Search for the cell housing the specified text and yield its (x, y) center coordinate. 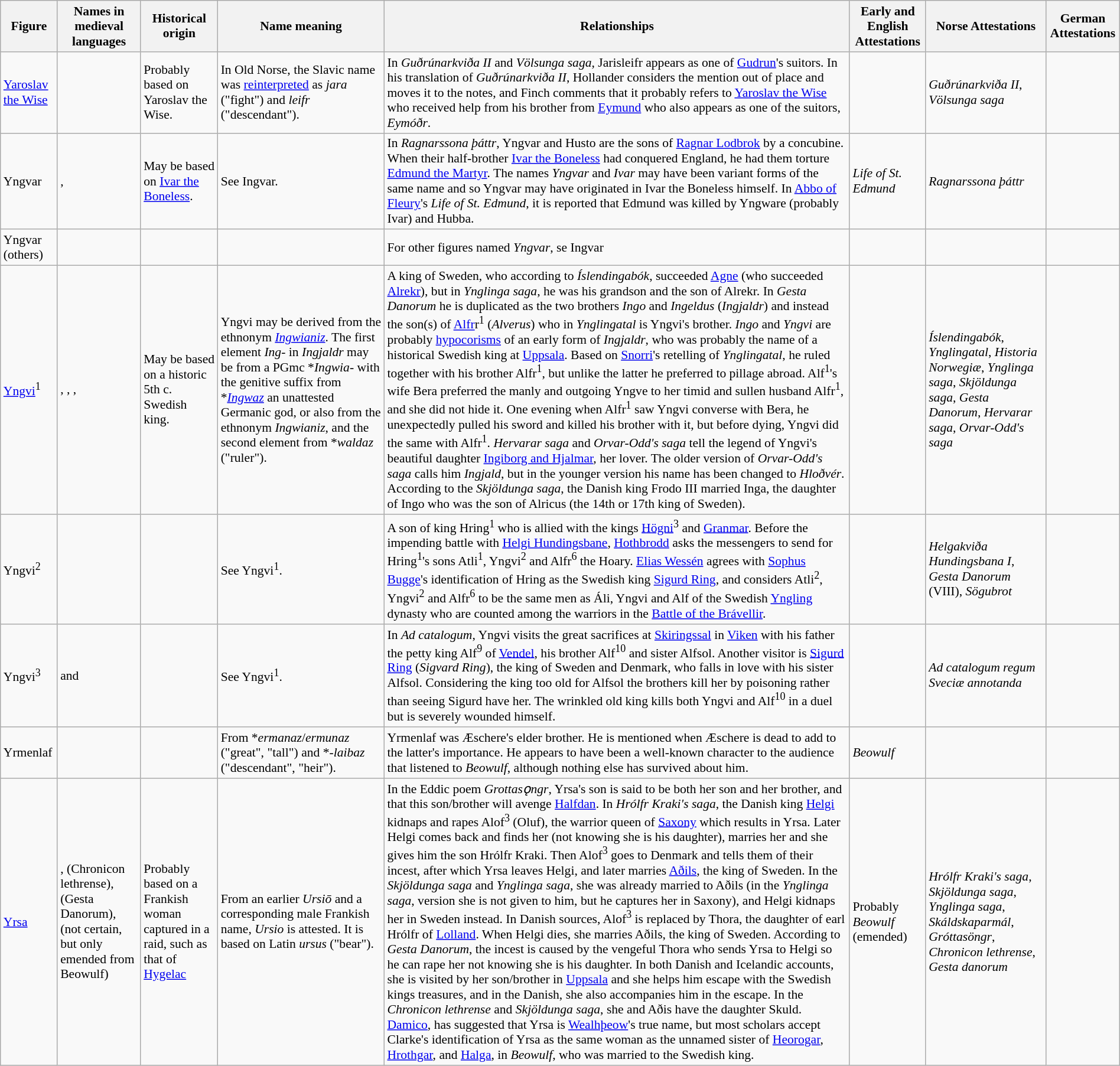
Yaroslav the Wise (29, 93)
, (Chronicon lethrense), (Gesta Danorum), (not certain, but only emended from Beowulf) (99, 922)
Hrólfr Kraki's saga, Skjöldunga saga, Ynglinga saga, Skáldskaparmál, Gróttasöngr, Chronicon lethrense, Gesta danorum (986, 922)
Yngvi1 (29, 390)
May be based on a historic 5th c. Swedish king. (179, 390)
Norse Attestations (986, 26)
German Attestations (1083, 26)
For other figures named Yngvar, se Ingvar (617, 248)
Probably based on Yaroslav the Wise. (179, 93)
From *ermanaz/ermunaz ("great", "tall") and *-laibaz ("descendant", "heir"). (301, 752)
, , , (99, 390)
Early and English Attestations (887, 26)
and (99, 676)
Yngvar (29, 181)
Name meaning (301, 26)
Ad catalogum regum Sveciæ annotanda (986, 676)
Relationships (617, 26)
Guðrúnarkviða II, Völsunga saga (986, 93)
See Ingvar. (301, 181)
Figure (29, 26)
In Old Norse, the Slavic name was reinterpreted as jara ("fight") and leifr ("descendant"). (301, 93)
Helgakviða Hundingsbana I, Gesta Danorum (VIII), Sögubrot (986, 569)
Ragnarssona þáttr (986, 181)
Yrsa (29, 922)
Yngvi2 (29, 569)
, (99, 181)
From an earlier Ursiō and a corresponding male Frankish name, Ursio is attested. It is based on Latin ursus ("bear"). (301, 922)
Probably based on a Frankish woman captured in a raid, such as that of Hygelac (179, 922)
Historical origin (179, 26)
Yngvar (others) (29, 248)
Yngvi3 (29, 676)
Beowulf (887, 752)
Íslendingabók, Ynglingatal, Historia Norwegiæ, Ynglinga saga, Skjöldunga saga, Gesta Danorum, Hervarar saga, Orvar-Odd's saga (986, 390)
Names in medieval languages (99, 26)
May be based on Ivar the Boneless. (179, 181)
Life of St. Edmund (887, 181)
Probably Beowulf (emended) (887, 922)
Yrmenlaf (29, 752)
